Find where the given text appears and provide that cell's center as [x, y] coordinate. 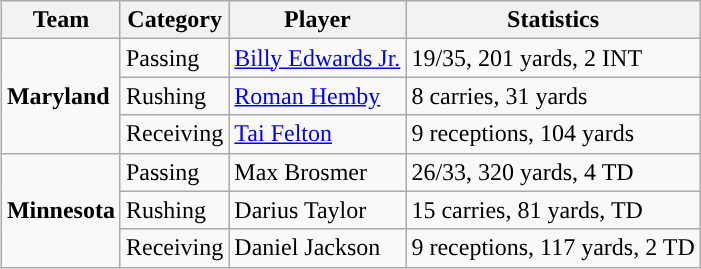
Player [318, 20]
15 carries, 81 yards, TD [553, 210]
Max Brosmer [318, 172]
Roman Hemby [318, 96]
Billy Edwards Jr. [318, 58]
Daniel Jackson [318, 248]
Tai Felton [318, 134]
9 receptions, 117 yards, 2 TD [553, 248]
Team [60, 20]
26/33, 320 yards, 4 TD [553, 172]
19/35, 201 yards, 2 INT [553, 58]
9 receptions, 104 yards [553, 134]
8 carries, 31 yards [553, 96]
Maryland [60, 96]
Category [174, 20]
Statistics [553, 20]
Minnesota [60, 210]
Darius Taylor [318, 210]
